Capture the cell that displays the provided text and extract its (x, y) central coordinate. 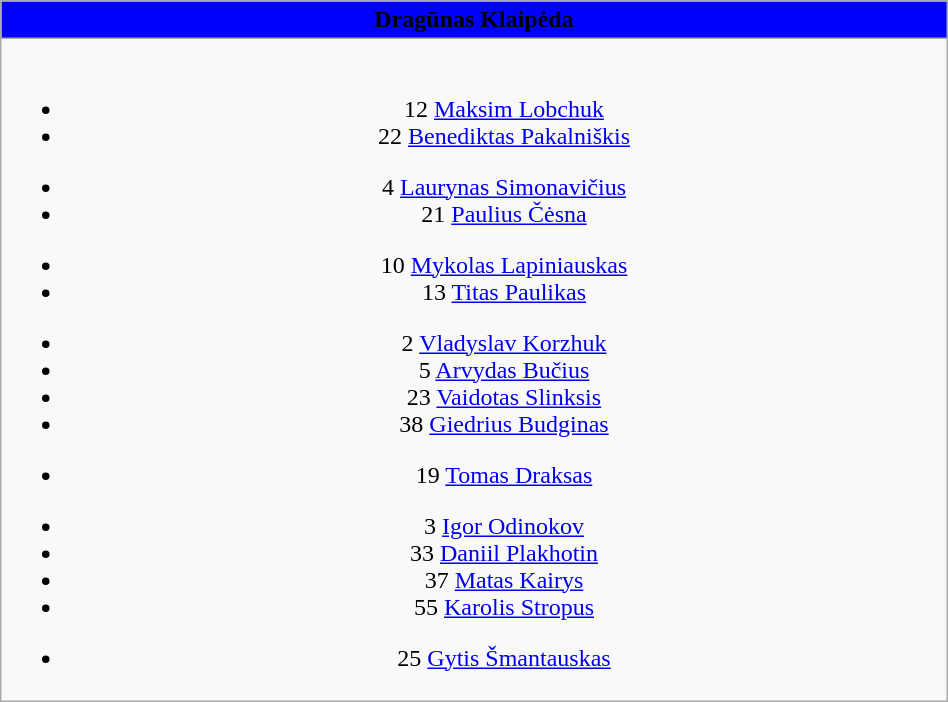
Dragūnas Klaipėda (474, 20)
